Detect which cell encompasses the target text, then output its (X, Y) center coordinate. 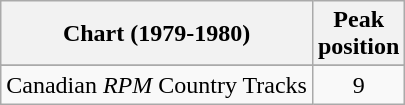
9 (358, 85)
Canadian RPM Country Tracks (157, 85)
Peakposition (358, 34)
Chart (1979-1980) (157, 34)
